Extract the [x, y] coordinate from the center of the cell holding the provided text.  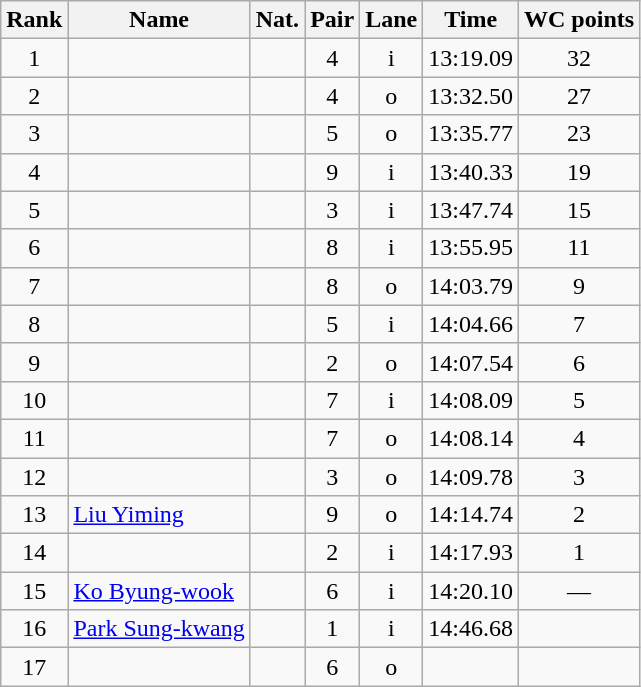
13:19.09 [471, 58]
Pair [332, 20]
Name [159, 20]
16 [34, 629]
12 [34, 477]
14:17.93 [471, 553]
13:47.74 [471, 210]
14:08.14 [471, 438]
23 [580, 134]
Liu Yiming [159, 515]
Time [471, 20]
13 [34, 515]
Rank [34, 20]
Ko Byung-wook [159, 591]
Lane [392, 20]
13:35.77 [471, 134]
14:14.74 [471, 515]
14:20.10 [471, 591]
Park Sung-kwang [159, 629]
19 [580, 172]
Nat. [277, 20]
14:08.09 [471, 400]
13:32.50 [471, 96]
14:03.79 [471, 286]
14 [34, 553]
13:55.95 [471, 248]
27 [580, 96]
10 [34, 400]
17 [34, 667]
13:40.33 [471, 172]
14:04.66 [471, 324]
WC points [580, 20]
14:07.54 [471, 362]
14:09.78 [471, 477]
14:46.68 [471, 629]
32 [580, 58]
— [580, 591]
